Locate the cell with the specified text and output its [x, y] center coordinate. 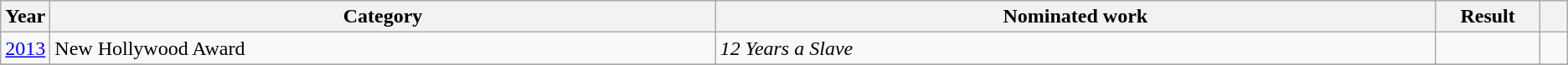
New Hollywood Award [383, 48]
2013 [25, 48]
12 Years a Slave [1075, 48]
Result [1488, 17]
Year [25, 17]
Nominated work [1075, 17]
Category [383, 17]
